Provide the (x, y) coordinate of the cell's center where the given text is located.  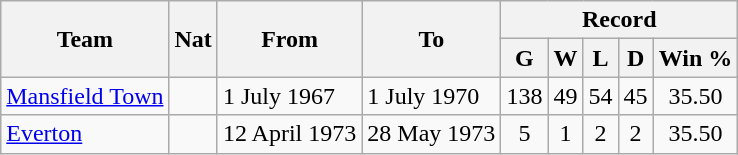
28 May 1973 (432, 134)
1 (566, 134)
Everton (85, 134)
D (636, 58)
Nat (193, 39)
54 (600, 96)
L (600, 58)
138 (524, 96)
49 (566, 96)
From (289, 39)
To (432, 39)
G (524, 58)
Team (85, 39)
1 July 1967 (289, 96)
12 April 1973 (289, 134)
Win % (696, 58)
1 July 1970 (432, 96)
W (566, 58)
Record (620, 20)
45 (636, 96)
Mansfield Town (85, 96)
5 (524, 134)
